Detect which cell encompasses the target text, then output its (x, y) center coordinate. 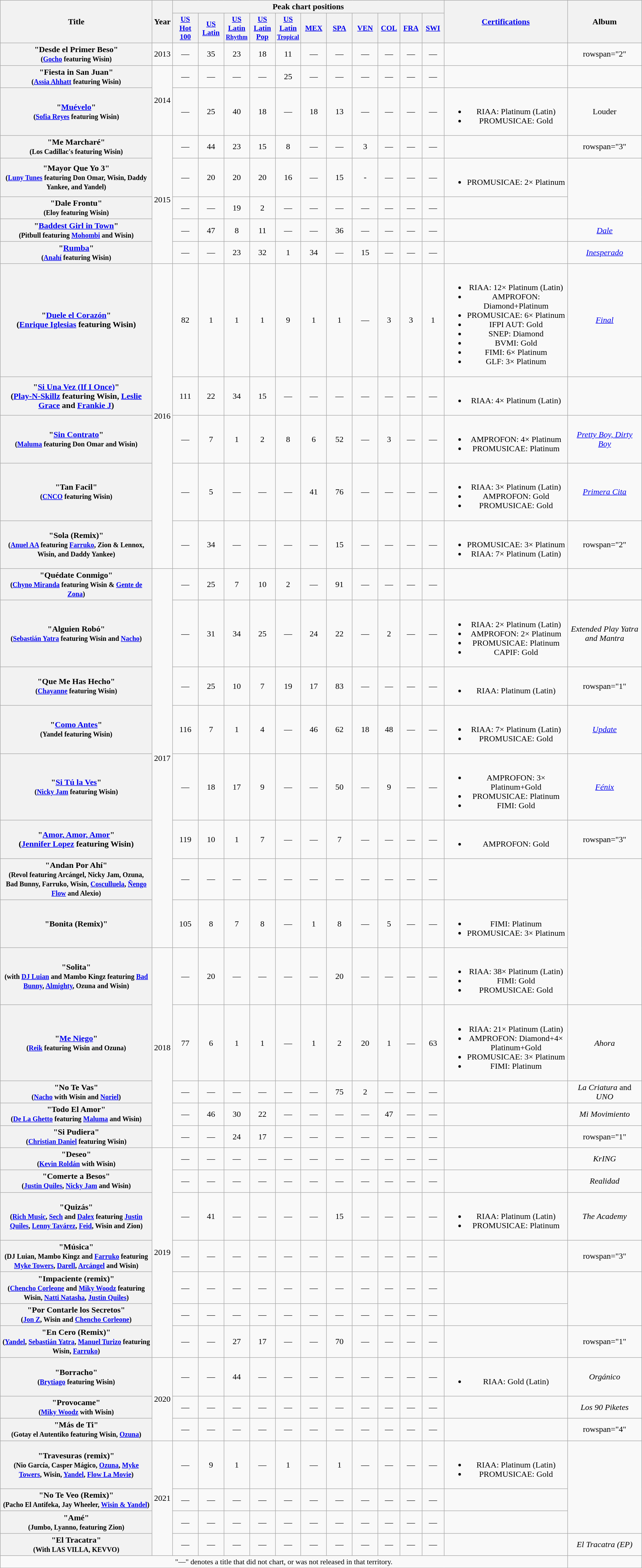
"Si Pudiera" (Christian Daniel featuring Wisin) (76, 1136)
"Deseo" (Kevin Roldán with Wisin) (76, 1159)
Realidad (605, 1181)
32 (263, 252)
"Baddest Girl in Town" (Pitbull featuring Mohombi and Wisin) (76, 230)
Ahora (605, 1043)
"Impaciente (remix)" (Chencho Corleone and Miky Woodz featuring Wisin, Natti Natasha, Justin Quiles) (76, 1288)
Mi Movimiento (605, 1114)
2017 (163, 758)
63 (433, 1043)
"Rumba"(Anahí featuring Wisin) (76, 252)
VEN (365, 28)
US Latin Tropical (288, 28)
Peak chart positions (308, 7)
30 (237, 1114)
"Solita"(with DJ Luian and Mambo Kingz featuring Bad Bunny, Almighty, Ozuna and Wisin) (76, 977)
AMPROFON: Gold (506, 839)
"Sola (Remix)" (Anuel AA featuring Farruko, Zion & Lennox, Wisin, and Daddy Yankee) (76, 544)
RIAA: 12× Platinum (Latin)AMPROFON: Diamond+PlatinumPROMUSICAE: 6× PlatinumIFPI AUT: GoldSNEP: DiamondBVMI: GoldFIMI: 6× PlatinumGLF: 3× Platinum (506, 320)
2016 (163, 416)
"Andan Por Ahí" (Revol featuring Arcángel, Nicky Jam, Ozuna, Bad Bunny, Farruko, Wisin, Cosculluela, Ñengo Flow and Alexio) (76, 879)
"Dale Frontu" (Eloy featuring Wisin) (76, 208)
- (365, 178)
"Tan Facil" (CNCO featuring Wisin) (76, 492)
rowspan="4" (605, 1430)
75 (340, 1092)
PROMUSICAE: 3× PlatinumRIAA: 7× Platinum (Latin) (506, 544)
RIAA: 4× Platinum (Latin) (506, 396)
The Academy (605, 1216)
40 (237, 112)
"Borracho" (Brytiago featuring Wisin) (76, 1376)
2018 (163, 1048)
91 (340, 584)
US Hot 100 (185, 28)
US LatinPop (263, 28)
"No Te Vas" (Nacho with Wisin and Noriel) (76, 1092)
RIAA: 21× Platinum (Latin)AMPROFON: Diamond+4× Platinum+GoldPROMUSICAE: 3× PlatinumFIMI: Platinum (506, 1043)
RIAA: 3× Platinum (Latin)AMPROFON: GoldPROMUSICAE: Gold (506, 492)
Update (605, 729)
Louder (605, 112)
Inesperado (605, 252)
RIAA: Platinum (Latin) (506, 686)
Pretty Boy, Dirty Boy (605, 439)
"Quédate Conmigo" (Chyno Miranda featuring Wisin & Gente de Zona) (76, 584)
Fénix (605, 787)
62 (340, 729)
76 (340, 492)
RIAA: 38× Platinum (Latin)FIMI: GoldPROMUSICAE: Gold (506, 977)
"Provocame" (Miky Woodz with Wisin) (76, 1407)
52 (340, 439)
"Fiesta in San Juan" (Assia Ahhatt featuring Wisin) (76, 76)
"Por Contarle los Secretos" (Jon Z, Wisin and Chencho Corleone) (76, 1315)
2013 (163, 54)
Title (76, 22)
"Todo El Amor" (De La Ghetto featuring Maluma and Wisin) (76, 1114)
36 (340, 230)
50 (340, 787)
"Amor, Amor, Amor"(Jennifer Lopez featuring Wisin) (76, 839)
"Desde el Primer Beso" (Gocho featuring Wisin) (76, 54)
"En Cero (Remix)" (Yandel, Sebastián Yatra, Manuel Turizo featuring Wisin, Farruko) (76, 1341)
"Travesuras (remix)" (Nio García, Casper Mágico, Ozuna, Myke Towers, Wisin, Yandel, Flow La Movie) (76, 1465)
105 (185, 924)
FIMI: PlatinumPROMUSICAE: 3× Platinum (506, 924)
KrING (605, 1159)
27 (237, 1341)
"Bonita (Remix)" (76, 924)
"Me Marcharé" (Los Cadillac's featuring Wisin) (76, 147)
Album (605, 22)
"Más de Ti" (Gotay el Autentiko featuring Wisin, Ozuna) (76, 1430)
2014 (163, 100)
"Mayor Que Yo 3" (Luny Tunes featuring Don Omar, Wisin, Daddy Yankee, and Yandel) (76, 178)
AMPROFON: 3× Platinum+GoldPROMUSICAE: PlatinumFIMI: Gold (506, 787)
RIAA: 7× Platinum (Latin)PROMUSICAE: Gold (506, 729)
Primera Cita (605, 492)
Los 90 Piketes (605, 1407)
"No Te Veo (Remix)" (Pacho El Antifeka, Jay Wheeler, Wisin & Yandel) (76, 1500)
SWI (433, 28)
82 (185, 320)
"Música" (DJ Luian, Mambo Kingz and Farruko featuring Myke Towers, Darell, Arcángel and Wisin) (76, 1256)
116 (185, 729)
119 (185, 839)
2020 (163, 1399)
13 (340, 112)
SPA (340, 28)
"Duele el Corazón"(Enrique Iglesias featuring Wisin) (76, 320)
2015 (163, 200)
77 (185, 1043)
Year (163, 22)
"Me Niego" (Reik featuring Wisin and Ozuna) (76, 1043)
2021 (163, 1498)
AMPROFON: 4× PlatinumPROMUSICAE: Platinum (506, 439)
US Latin Rhythm (237, 28)
PROMUSICAE: 2× Platinum (506, 178)
"Alguien Robó" (Sebastián Yatra featuring Wisin and Nacho) (76, 633)
"Si Tú la Ves"(Nicky Jam featuring Wisin) (76, 787)
35 (211, 54)
COL (389, 28)
"Sin Contrato" (Maluma featuring Don Omar and Wisin) (76, 439)
El Tracatra (EP) (605, 1544)
Certifications (506, 22)
Final (605, 320)
"Comerte a Besos" (Justin Quiles, Nicky Jam and Wisin) (76, 1181)
Dale (605, 230)
"—" denotes a title that did not chart, or was not released in that territory. (284, 1562)
"Si Una Vez (If I Once)"(Play-N-Skillz featuring Wisin, Leslie Grace and Frankie J) (76, 396)
2019 (163, 1252)
"Como Antes" (Yandel featuring Wisin) (76, 729)
70 (340, 1341)
FRA (411, 28)
111 (185, 396)
US Latin (211, 28)
48 (389, 729)
"Muévelo" (Sofia Reyes featuring Wisin) (76, 112)
La Criatura and UNO (605, 1092)
"Que Me Has Hecho" (Chayanne featuring Wisin) (76, 686)
"El Tracatra" (With LAS VILLA, KEVVO) (76, 1544)
RIAA: Platinum (Latin)PROMUSICAE: Platinum (506, 1216)
RIAA: 2× Platinum (Latin)AMPROFON: 2× PlatinumPROMUSICAE: PlatinumCAPIF: Gold (506, 633)
"Quizás" (Rich Music, Sech and Dalex featuring Justin Quiles, Lenny Tavárez, Feid, Wisin and Zion) (76, 1216)
83 (340, 686)
Orgánico (605, 1376)
16 (288, 178)
"Amé" (Jumbo, Lyanno, featuring Zion) (76, 1522)
Extended Play Yatra and Mantra (605, 633)
31 (211, 633)
MEX (313, 28)
4 (263, 729)
RIAA: Gold (Latin) (506, 1376)
